Provide the [X, Y] coordinate of the cell's center where the given text is located.  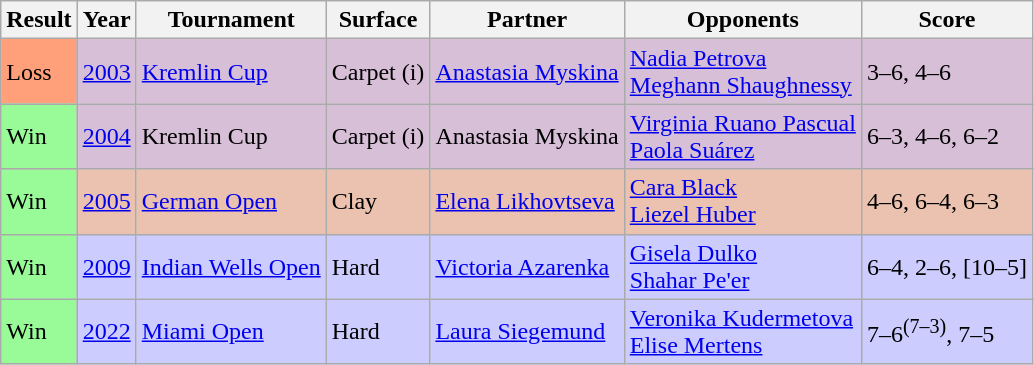
7–6(7–3), 7–5 [946, 332]
Year [106, 20]
Score [946, 20]
2022 [106, 332]
6–3, 4–6, 6–2 [946, 136]
Indian Wells Open [231, 266]
Gisela Dulko Shahar Pe'er [742, 266]
2005 [106, 202]
Victoria Azarenka [527, 266]
Result [39, 20]
Opponents [742, 20]
Clay [378, 202]
Virginia Ruano Pascual Paola Suárez [742, 136]
2003 [106, 72]
Surface [378, 20]
Elena Likhovtseva [527, 202]
Tournament [231, 20]
4–6, 6–4, 6–3 [946, 202]
Miami Open [231, 332]
German Open [231, 202]
Cara Black Liezel Huber [742, 202]
Laura Siegemund [527, 332]
3–6, 4–6 [946, 72]
2009 [106, 266]
Partner [527, 20]
Nadia Petrova Meghann Shaughnessy [742, 72]
2004 [106, 136]
6–4, 2–6, [10–5] [946, 266]
Loss [39, 72]
Veronika Kudermetova Elise Mertens [742, 332]
